Output the [x, y] coordinate of the center of the cell containing the given text.  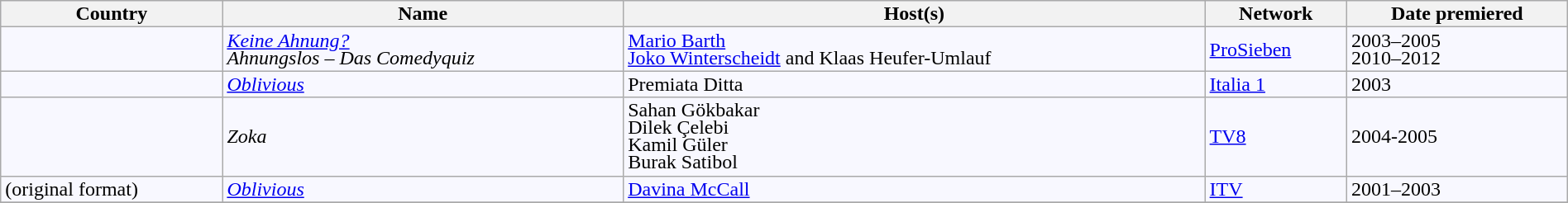
Davina McCall [915, 189]
Network [1275, 14]
2001–2003 [1457, 189]
Mario BarthJoko Winterscheidt and Klaas Heufer-Umlauf [915, 50]
Zoka [423, 137]
Name [423, 14]
ITV [1275, 189]
Host(s) [915, 14]
2003–20052010–2012 [1457, 50]
Country [112, 14]
Italia 1 [1275, 84]
TV8 [1275, 137]
2004-2005 [1457, 137]
Sahan GökbakarDilek ÇelebiKamil GülerBurak Satibol [915, 137]
Date premiered [1457, 14]
2003 [1457, 84]
ProSieben [1275, 50]
Keine Ahnung?Ahnungslos – Das Comedyquiz [423, 50]
(original format) [112, 189]
Premiata Ditta [915, 84]
